Identify which cell holds the provided text, then report its (x, y) central coordinate. 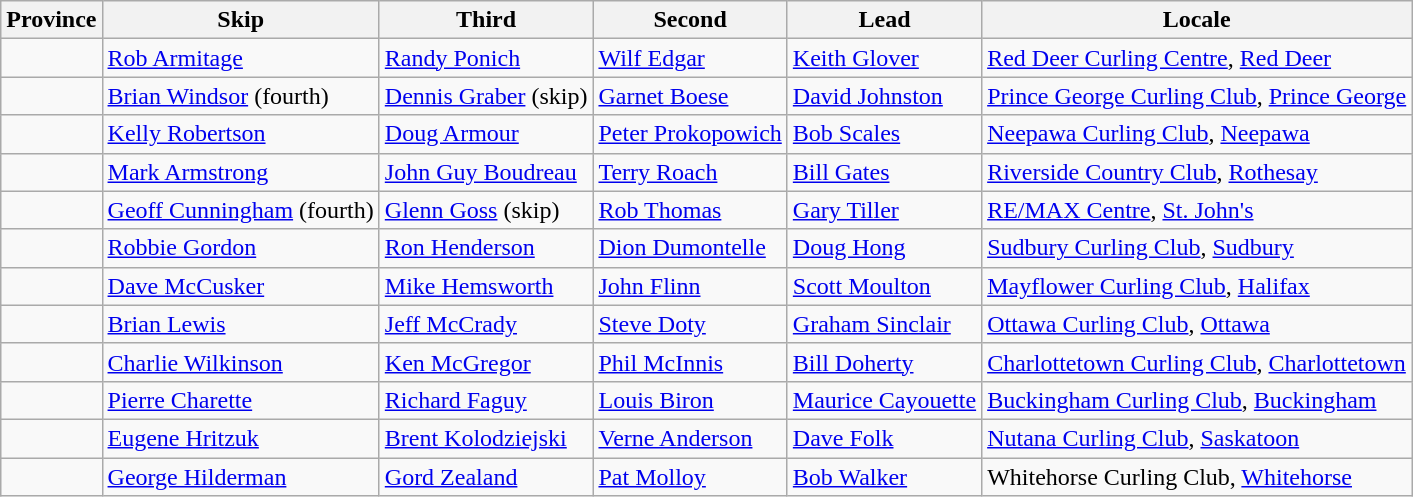
John Flinn (690, 286)
Terry Roach (690, 172)
Peter Prokopowich (690, 134)
David Johnston (884, 96)
Sudbury Curling Club, Sudbury (1197, 248)
Whitehorse Curling Club, Whitehorse (1197, 477)
Richard Faguy (486, 400)
Glenn Goss (skip) (486, 210)
Buckingham Curling Club, Buckingham (1197, 400)
Gary Tiller (884, 210)
Brian Windsor (fourth) (240, 96)
Doug Hong (884, 248)
Second (690, 20)
Rob Armitage (240, 58)
Louis Biron (690, 400)
Rob Thomas (690, 210)
Maurice Cayouette (884, 400)
Riverside Country Club, Rothesay (1197, 172)
Nutana Curling Club, Saskatoon (1197, 438)
Pierre Charette (240, 400)
Scott Moulton (884, 286)
Phil McInnis (690, 362)
Ottawa Curling Club, Ottawa (1197, 324)
Mike Hemsworth (486, 286)
Neepawa Curling Club, Neepawa (1197, 134)
Lead (884, 20)
Prince George Curling Club, Prince George (1197, 96)
Kelly Robertson (240, 134)
Brian Lewis (240, 324)
Verne Anderson (690, 438)
Steve Doty (690, 324)
RE/MAX Centre, St. John's (1197, 210)
Keith Glover (884, 58)
Gord Zealand (486, 477)
Locale (1197, 20)
Wilf Edgar (690, 58)
Charlie Wilkinson (240, 362)
Garnet Boese (690, 96)
Dave Folk (884, 438)
George Hilderman (240, 477)
Bill Gates (884, 172)
Skip (240, 20)
Randy Ponich (486, 58)
Bob Walker (884, 477)
Mayflower Curling Club, Halifax (1197, 286)
Pat Molloy (690, 477)
Robbie Gordon (240, 248)
Doug Armour (486, 134)
John Guy Boudreau (486, 172)
Graham Sinclair (884, 324)
Eugene Hritzuk (240, 438)
Ken McGregor (486, 362)
Mark Armstrong (240, 172)
Province (52, 20)
Third (486, 20)
Dennis Graber (skip) (486, 96)
Red Deer Curling Centre, Red Deer (1197, 58)
Geoff Cunningham (fourth) (240, 210)
Bill Doherty (884, 362)
Charlottetown Curling Club, Charlottetown (1197, 362)
Brent Kolodziejski (486, 438)
Jeff McCrady (486, 324)
Dion Dumontelle (690, 248)
Bob Scales (884, 134)
Ron Henderson (486, 248)
Dave McCusker (240, 286)
